Find where the given text appears and provide that cell's center as (X, Y) coordinate. 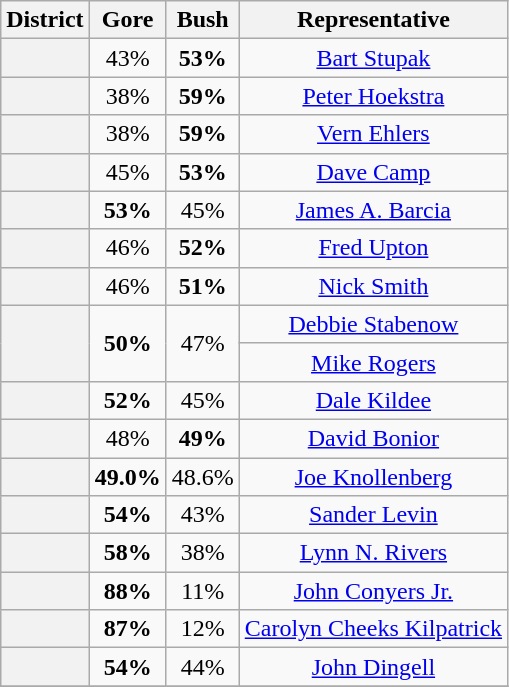
48.6% (202, 477)
Dave Camp (373, 172)
Gore (128, 20)
Bush (202, 20)
44% (202, 667)
Lynn N. Rivers (373, 553)
Dale Kildee (373, 400)
51% (202, 286)
Representative (373, 20)
47% (202, 343)
48% (128, 438)
District (45, 20)
Carolyn Cheeks Kilpatrick (373, 629)
Fred Upton (373, 248)
Nick Smith (373, 286)
87% (128, 629)
John Conyers Jr. (373, 591)
Mike Rogers (373, 362)
Debbie Stabenow (373, 324)
John Dingell (373, 667)
David Bonior (373, 438)
58% (128, 553)
Bart Stupak (373, 58)
James A. Barcia (373, 210)
12% (202, 629)
88% (128, 591)
50% (128, 343)
Vern Ehlers (373, 134)
Joe Knollenberg (373, 477)
Sander Levin (373, 515)
Peter Hoekstra (373, 96)
11% (202, 591)
49.0% (128, 477)
49% (202, 438)
